Detect which cell encompasses the target text, then output its (X, Y) center coordinate. 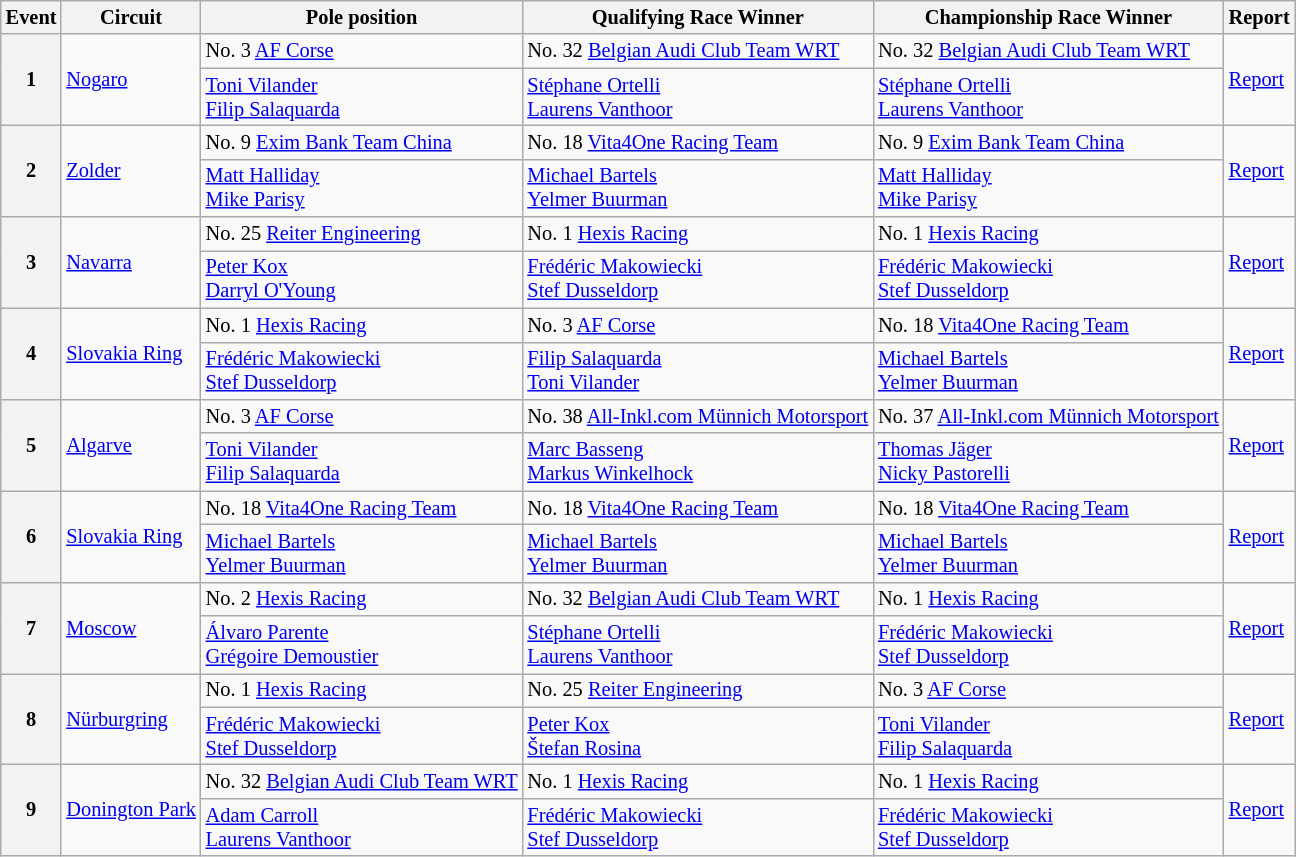
Peter Kox Štefan Rosina (698, 736)
2 (32, 170)
Filip Salaquarda Toni Vilander (698, 371)
4 (32, 354)
Nogaro (130, 80)
Marc Basseng Markus Winkelhock (698, 462)
No. 37 All-Inkl.com Münnich Motorsport (1048, 416)
Algarve (130, 444)
5 (32, 444)
3 (32, 262)
6 (32, 536)
Moscow (130, 628)
Nürburgring (130, 718)
Qualifying Race Winner (698, 17)
Navarra (130, 262)
Peter Kox Darryl O'Young (362, 279)
Zolder (130, 170)
8 (32, 718)
Pole position (362, 17)
No. 38 All-Inkl.com Münnich Motorsport (698, 416)
Event (32, 17)
Championship Race Winner (1048, 17)
Adam Carroll Laurens Vanthoor (362, 827)
Thomas Jäger Nicky Pastorelli (1048, 462)
9 (32, 810)
1 (32, 80)
Circuit (130, 17)
No. 2 Hexis Racing (362, 599)
Álvaro Parente Grégoire Demoustier (362, 645)
7 (32, 628)
Donington Park (130, 810)
